Search for the cell housing the specified text and yield its (X, Y) center coordinate. 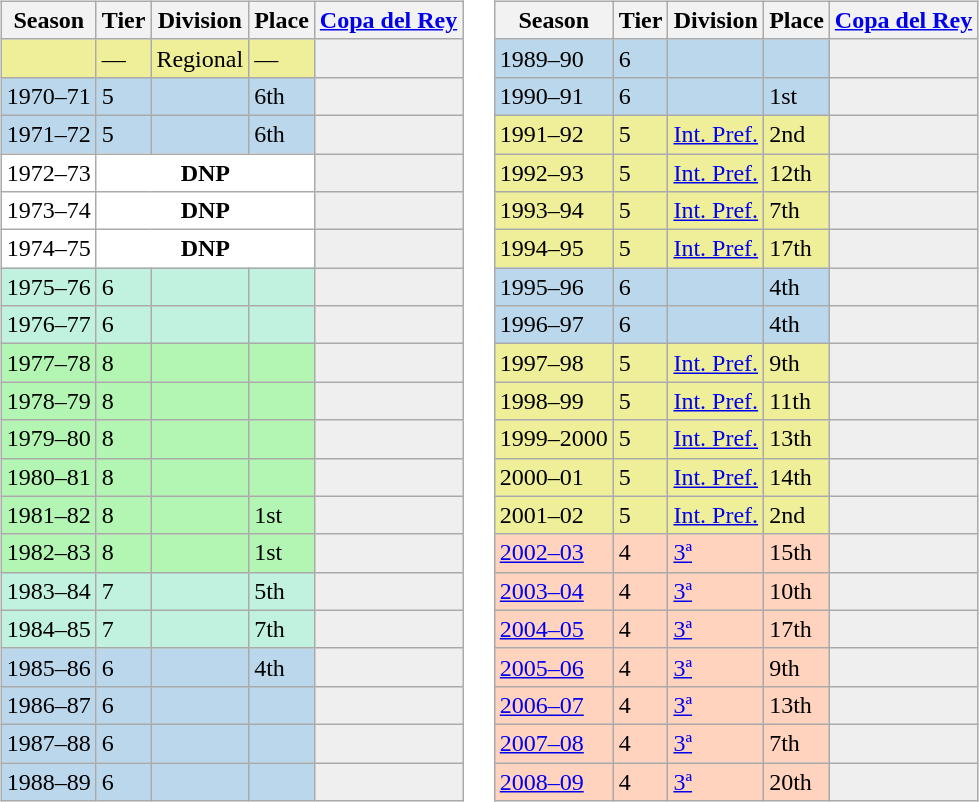
5th (282, 591)
14th (797, 477)
2008–09 (554, 781)
1976–77 (48, 325)
1984–85 (48, 629)
1980–81 (48, 477)
1993–94 (554, 211)
1983–84 (48, 591)
10th (797, 591)
2004–05 (554, 629)
1995–96 (554, 287)
1991–92 (554, 134)
1990–91 (554, 96)
11th (797, 401)
2001–02 (554, 515)
1985–86 (48, 667)
1975–76 (48, 287)
1974–75 (48, 249)
2002–03 (554, 553)
20th (797, 781)
15th (797, 553)
1989–90 (554, 58)
1970–71 (48, 96)
2003–04 (554, 591)
1973–74 (48, 211)
1979–80 (48, 439)
1982–83 (48, 553)
1981–82 (48, 515)
1986–87 (48, 705)
1992–93 (554, 173)
1994–95 (554, 249)
2000–01 (554, 477)
1998–99 (554, 401)
1972–73 (48, 173)
1987–88 (48, 743)
2006–07 (554, 705)
12th (797, 173)
1977–78 (48, 363)
Regional (200, 58)
2007–08 (554, 743)
2005–06 (554, 667)
1999–2000 (554, 439)
1971–72 (48, 134)
1996–97 (554, 325)
1988–89 (48, 781)
1978–79 (48, 401)
1997–98 (554, 363)
